Extract the (X, Y) coordinate from the center of the cell holding the provided text.  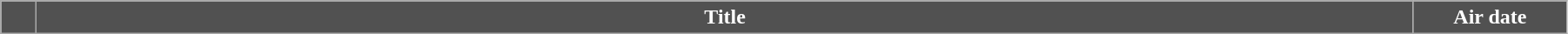
Air date (1490, 17)
Title (726, 17)
